For the text-containing cell, return its midpoint in (x, y) coordinate format. 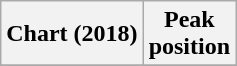
Chart (2018) (72, 34)
Peakposition (189, 34)
